Locate the cell with the specified text and output its [X, Y] center coordinate. 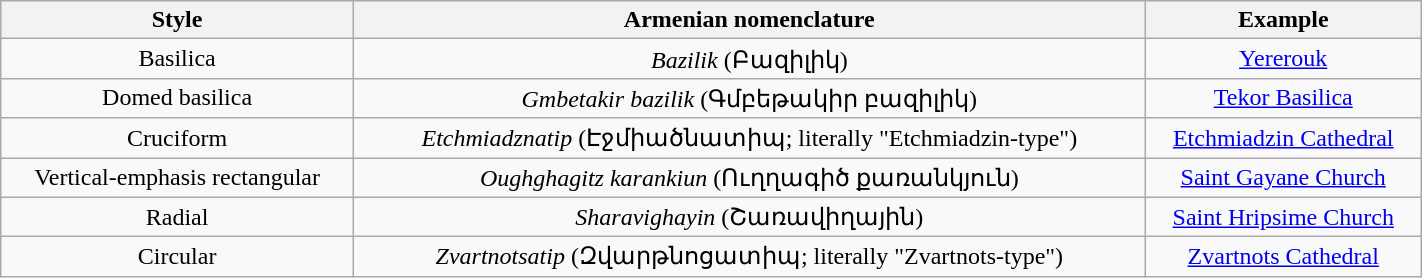
Zvartnots Cathedral [1283, 257]
Etchmiadzin Cathedral [1283, 138]
Example [1283, 20]
Domed basilica [178, 98]
Yererouk [1283, 59]
Sharavighayin (Շառավիղային) [749, 217]
Style [178, 20]
Tekor Basilica [1283, 98]
Circular [178, 257]
Zvartnotsatip (Զվարթնոցատիպ; literally "Zvartnots-type") [749, 257]
Vertical-emphasis rectangular [178, 178]
Radial [178, 217]
Oughghagitz karankiun (Ուղղագիծ քառանկյուն) [749, 178]
Bazilik (Բազիլիկ) [749, 59]
Gmbetakir bazilik (Գմբեթակիր բազիլիկ) [749, 98]
Armenian nomenclature [749, 20]
Etchmiadznatip (Էջմիածնատիպ; literally "Etchmiadzin-type") [749, 138]
Cruciform [178, 138]
Saint Gayane Church [1283, 178]
Basilica [178, 59]
Saint Hripsime Church [1283, 217]
